Return the [X, Y] coordinate for the center point of the cell that contains the specified text.  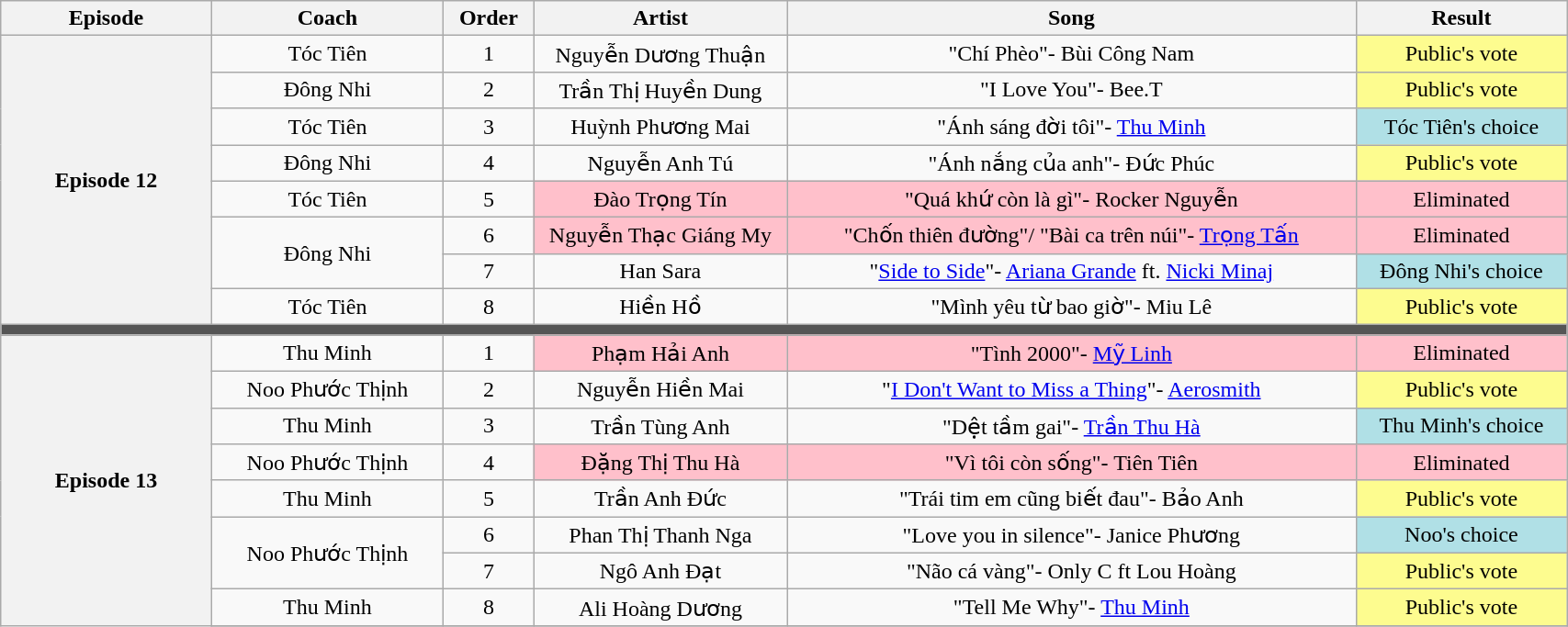
Coach [327, 18]
"Chí Phèo"- Bùi Công Nam [1072, 54]
"Tell Me Why"- Thu Minh [1072, 608]
"I Don't Want to Miss a Thing"- Aerosmith [1072, 389]
Đào Trọng Tín [660, 199]
Trần Thị Huyền Dung [660, 90]
Hiền Hồ [660, 307]
Order [489, 18]
Noo's choice [1461, 535]
"Side to Side"- Ariana Grande ft. Nicki Minaj [1072, 271]
"Vì tôi còn sống"- Tiên Tiên [1072, 463]
"Trái tim em cũng biết đau"- Bảo Anh [1072, 498]
Trần Anh Đức [660, 498]
"Mình yêu từ bao giờ"- Miu Lê [1072, 307]
Ngô Anh Đạt [660, 571]
Thu Minh's choice [1461, 426]
Nguyễn Hiền Mai [660, 389]
"Dệt tầm gai"- Trần Thu Hà [1072, 426]
"Chốn thiên đường"/ "Bài ca trên núi"- Trọng Tấn [1072, 236]
Huỳnh Phương Mai [660, 127]
"Ánh sáng đời tôi"- Thu Minh [1072, 127]
Song [1072, 18]
Episode 13 [107, 480]
"Tình 2000"- Mỹ Linh [1072, 353]
Ali Hoàng Dương [660, 608]
Episode 12 [107, 180]
Phan Thị Thanh Nga [660, 535]
Tóc Tiên's choice [1461, 127]
Nguyễn Dương Thuận [660, 54]
"Não cá vàng"- Only C ft Lou Hoàng [1072, 571]
Episode [107, 18]
Nguyễn Thạc Giáng My [660, 236]
"Ánh nắng của anh"- Đức Phúc [1072, 163]
Trần Tùng Anh [660, 426]
Phạm Hải Anh [660, 353]
"Love you in silence"- Janice Phương [1072, 535]
Đặng Thị Thu Hà [660, 463]
Đông Nhi's choice [1461, 271]
Artist [660, 18]
Result [1461, 18]
Nguyễn Anh Tú [660, 163]
"Quá khứ còn là gì"- Rocker Nguyễn [1072, 199]
Han Sara [660, 271]
"I Love You"- Bee.T [1072, 90]
